Return [X, Y] of the center of cell containing provided text 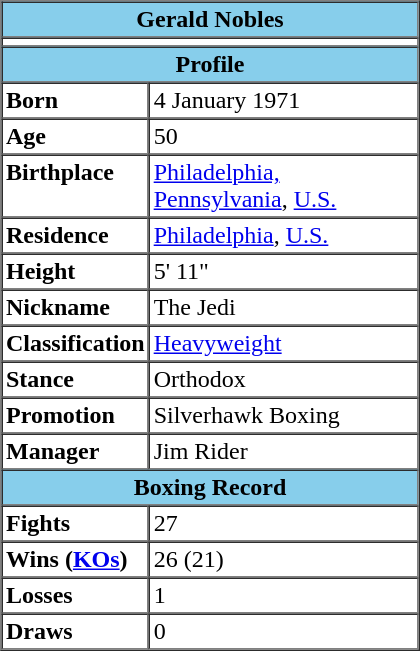
Boxing Record [210, 488]
Philadelphia, U.S. [284, 236]
Philadelphia, Pennsylvania, U.S. [284, 186]
27 [284, 524]
Fights [76, 524]
Height [76, 272]
Born [76, 100]
26 (21) [284, 560]
Promotion [76, 416]
Silverhawk Boxing [284, 416]
0 [284, 632]
5' 11" [284, 272]
1 [284, 596]
4 January 1971 [284, 100]
Orthodox [284, 380]
50 [284, 136]
Residence [76, 236]
Profile [210, 64]
Manager [76, 452]
Jim Rider [284, 452]
Nickname [76, 308]
Stance [76, 380]
Birthplace [76, 186]
The Jedi [284, 308]
Losses [76, 596]
Heavyweight [284, 344]
Gerald Nobles [210, 20]
Draws [76, 632]
Wins (KOs) [76, 560]
Classification [76, 344]
Age [76, 136]
